Identify which cell holds the provided text, then report its [X, Y] central coordinate. 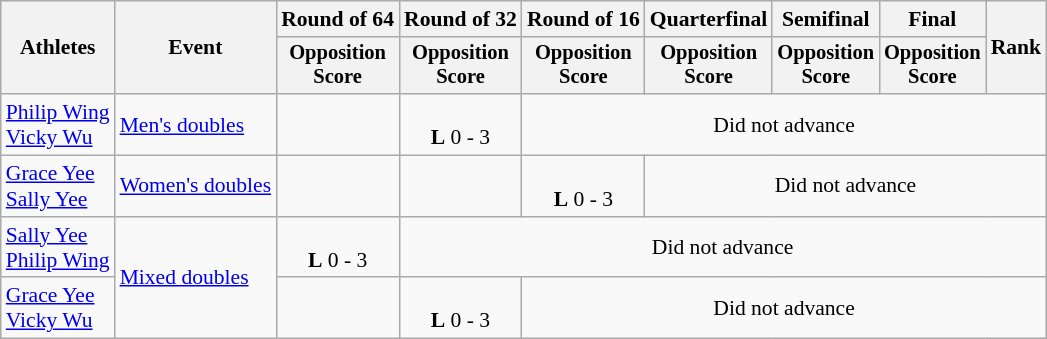
Semifinal [826, 19]
Round of 16 [584, 19]
Sally YeePhilip Wing [58, 248]
Final [932, 19]
Women's doubles [196, 186]
Rank [1016, 48]
Men's doubles [196, 124]
Round of 64 [338, 19]
Philip WingVicky Wu [58, 124]
Grace YeeVicky Wu [58, 308]
Athletes [58, 48]
Round of 32 [460, 19]
Quarterfinal [709, 19]
Mixed doubles [196, 278]
Grace YeeSally Yee [58, 186]
Event [196, 48]
